Search for the cell housing the specified text and yield its [x, y] center coordinate. 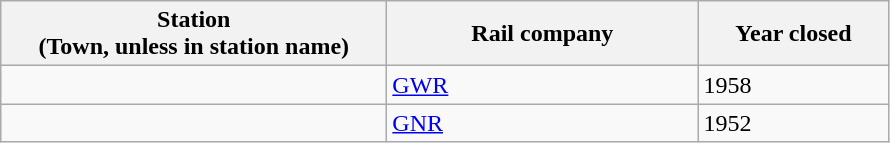
Year closed [794, 34]
1958 [794, 85]
Station(Town, unless in station name) [194, 34]
GWR [542, 85]
1952 [794, 123]
Rail company [542, 34]
GNR [542, 123]
